Locate the cell with the specified text and output its (x, y) center coordinate. 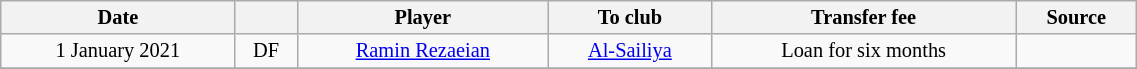
Loan for six months (863, 51)
Source (1076, 17)
DF (266, 51)
To club (630, 17)
Al-Sailiya (630, 51)
Date (118, 17)
1 January 2021 (118, 51)
Ramin Rezaeian (422, 51)
Player (422, 17)
Transfer fee (863, 17)
